Determine the (x, y) coordinate at the center of the cell enclosing the given text.  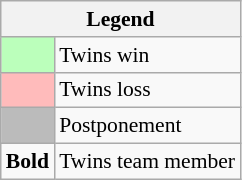
Twins loss (147, 90)
Twins team member (147, 162)
Postponement (147, 126)
Bold (28, 162)
Legend (120, 19)
Twins win (147, 55)
